Identify which cell holds the provided text, then report its [X, Y] central coordinate. 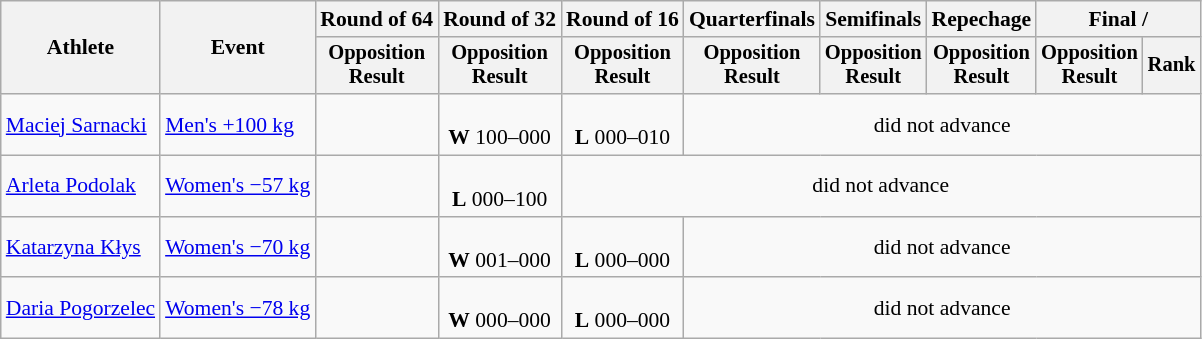
Men's +100 kg [238, 124]
Event [238, 48]
W 000–000 [500, 308]
Final / [1118, 19]
Arleta Podolak [80, 186]
L 000–010 [622, 124]
Daria Pogorzelec [80, 308]
Women's −57 kg [238, 186]
Round of 64 [376, 19]
Semifinals [874, 19]
Round of 16 [622, 19]
Round of 32 [500, 19]
Maciej Sarnacki [80, 124]
W 100–000 [500, 124]
W 001–000 [500, 248]
Katarzyna Kłys [80, 248]
L 000–100 [500, 186]
Quarterfinals [752, 19]
Athlete [80, 48]
Women's −78 kg [238, 308]
Repechage [982, 19]
Rank [1172, 66]
Women's −70 kg [238, 248]
